Provide the [x, y] coordinate of the cell's center where the given text is located.  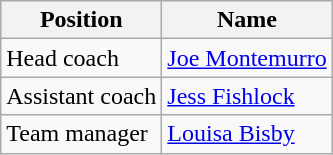
Team manager [82, 134]
Assistant coach [82, 96]
Jess Fishlock [247, 96]
Name [247, 20]
Louisa Bisby [247, 134]
Head coach [82, 58]
Position [82, 20]
Joe Montemurro [247, 58]
